Output the (X, Y) coordinate of the center of the cell containing the given text.  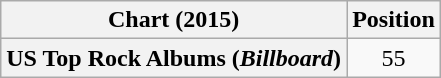
Position (394, 20)
US Top Rock Albums (Billboard) (174, 58)
55 (394, 58)
Chart (2015) (174, 20)
